Detect which cell encompasses the target text, then output its [x, y] center coordinate. 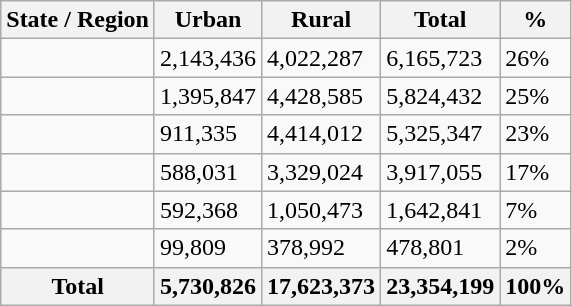
1,642,841 [440, 210]
99,809 [208, 248]
5,730,826 [208, 286]
Rural [322, 20]
4,428,585 [322, 96]
2,143,436 [208, 58]
23% [536, 134]
% [536, 20]
911,335 [208, 134]
100% [536, 286]
592,368 [208, 210]
1,050,473 [322, 210]
3,917,055 [440, 172]
17,623,373 [322, 286]
478,801 [440, 248]
25% [536, 96]
Urban [208, 20]
2% [536, 248]
5,824,432 [440, 96]
26% [536, 58]
State / Region [78, 20]
1,395,847 [208, 96]
6,165,723 [440, 58]
7% [536, 210]
378,992 [322, 248]
4,414,012 [322, 134]
23,354,199 [440, 286]
3,329,024 [322, 172]
588,031 [208, 172]
17% [536, 172]
4,022,287 [322, 58]
5,325,347 [440, 134]
